For the text-containing cell, return its midpoint in (x, y) coordinate format. 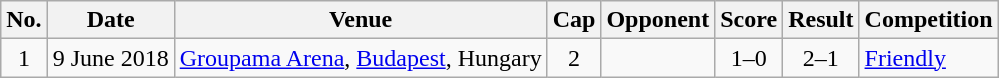
Result (821, 20)
1 (24, 58)
No. (24, 20)
Venue (360, 20)
Competition (928, 20)
1–0 (749, 58)
Friendly (928, 58)
2–1 (821, 58)
Cap (574, 20)
Date (110, 20)
Score (749, 20)
9 June 2018 (110, 58)
2 (574, 58)
Groupama Arena, Budapest, Hungary (360, 58)
Opponent (658, 20)
